Detect which cell encompasses the target text, then output its (x, y) center coordinate. 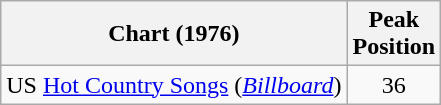
Chart (1976) (174, 34)
36 (394, 85)
US Hot Country Songs (Billboard) (174, 85)
PeakPosition (394, 34)
